Detect which cell encompasses the target text, then output its [x, y] center coordinate. 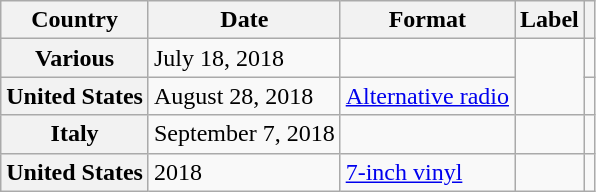
Date [244, 20]
Various [75, 58]
2018 [244, 172]
Alternative radio [427, 96]
July 18, 2018 [244, 58]
August 28, 2018 [244, 96]
Label [549, 20]
7-inch vinyl [427, 172]
Italy [75, 134]
September 7, 2018 [244, 134]
Format [427, 20]
Country [75, 20]
